Search for the cell housing the specified text and yield its [x, y] center coordinate. 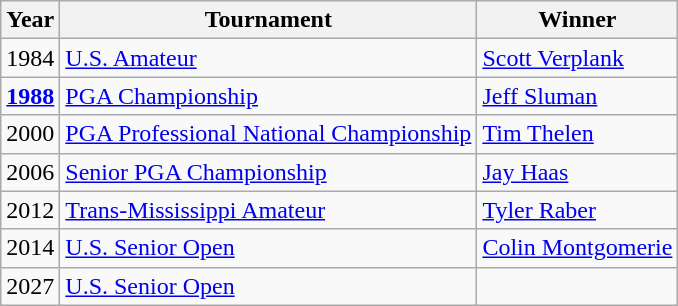
1984 [30, 58]
Tournament [268, 20]
Trans-Mississippi Amateur [268, 210]
1988 [30, 96]
Tim Thelen [578, 134]
2006 [30, 172]
Colin Montgomerie [578, 248]
Senior PGA Championship [268, 172]
PGA Professional National Championship [268, 134]
2012 [30, 210]
Tyler Raber [578, 210]
Year [30, 20]
2027 [30, 286]
PGA Championship [268, 96]
U.S. Amateur [268, 58]
2000 [30, 134]
Jeff Sluman [578, 96]
Jay Haas [578, 172]
2014 [30, 248]
Winner [578, 20]
Scott Verplank [578, 58]
